Locate the cell with the specified text and output its [x, y] center coordinate. 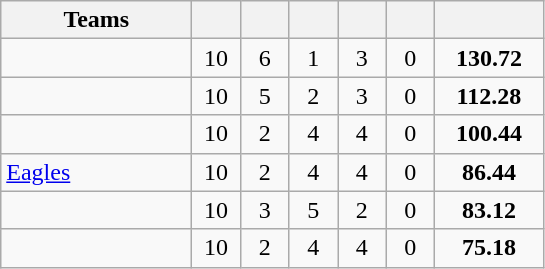
83.12 [490, 210]
130.72 [490, 58]
100.44 [490, 134]
86.44 [490, 172]
6 [264, 58]
112.28 [490, 96]
Teams [96, 20]
Eagles [96, 172]
75.18 [490, 248]
1 [314, 58]
